Scan for the cell matching the given text and deliver its [X, Y] coordinate at center. 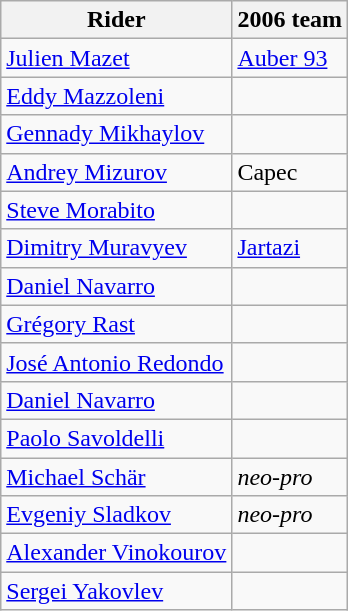
Grégory Rast [116, 324]
Rider [116, 20]
Eddy Mazzoleni [116, 96]
Dimitry Muravyev [116, 248]
Julien Mazet [116, 58]
Gennady Mikhaylov [116, 134]
Steve Morabito [116, 210]
Paolo Savoldelli [116, 438]
Evgeniy Sladkov [116, 515]
2006 team [290, 20]
Michael Schär [116, 477]
Andrey Mizurov [116, 172]
Auber 93 [290, 58]
Jartazi [290, 248]
Sergei Yakovlev [116, 591]
José Antonio Redondo [116, 362]
Alexander Vinokourov [116, 553]
Capec [290, 172]
